Extract the (X, Y) coordinate from the center of the cell holding the provided text.  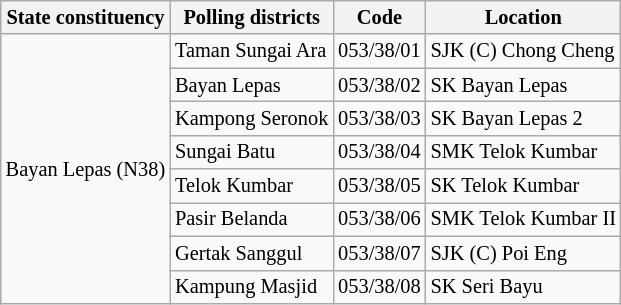
Pasir Belanda (252, 219)
SJK (C) Poi Eng (524, 253)
SMK Telok Kumbar II (524, 219)
SK Bayan Lepas 2 (524, 118)
Kampong Seronok (252, 118)
SMK Telok Kumbar (524, 152)
Sungai Batu (252, 152)
SJK (C) Chong Cheng (524, 51)
053/38/01 (379, 51)
053/38/08 (379, 287)
053/38/02 (379, 85)
SK Seri Bayu (524, 287)
Gertak Sanggul (252, 253)
Bayan Lepas (N38) (86, 168)
053/38/07 (379, 253)
Location (524, 17)
State constituency (86, 17)
053/38/05 (379, 186)
Telok Kumbar (252, 186)
053/38/06 (379, 219)
053/38/03 (379, 118)
Polling districts (252, 17)
Code (379, 17)
Taman Sungai Ara (252, 51)
SK Telok Kumbar (524, 186)
053/38/04 (379, 152)
Bayan Lepas (252, 85)
Kampung Masjid (252, 287)
SK Bayan Lepas (524, 85)
